For the text-containing cell, return its midpoint in [x, y] coordinate format. 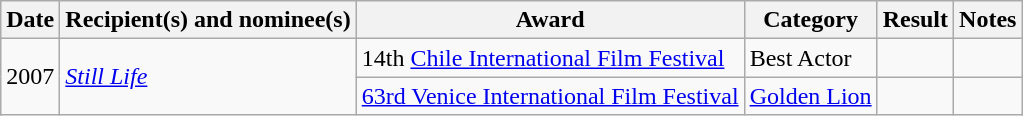
14th Chile International Film Festival [550, 58]
Recipient(s) and nominee(s) [208, 20]
63rd Venice International Film Festival [550, 96]
Notes [988, 20]
Category [810, 20]
Still Life [208, 77]
Best Actor [810, 58]
Golden Lion [810, 96]
Result [915, 20]
Date [30, 20]
Award [550, 20]
2007 [30, 77]
